Locate the cell with the specified text and output its [x, y] center coordinate. 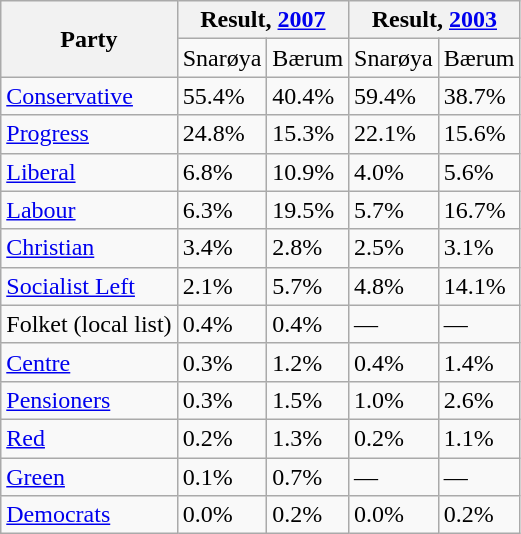
10.9% [308, 172]
2.5% [394, 248]
Conservative [89, 96]
2.8% [308, 248]
59.4% [394, 96]
24.8% [222, 134]
Liberal [89, 172]
22.1% [394, 134]
1.3% [308, 438]
Pensioners [89, 400]
Labour [89, 210]
40.4% [308, 96]
3.4% [222, 248]
4.8% [394, 286]
1.5% [308, 400]
Red [89, 438]
0.1% [222, 477]
6.3% [222, 210]
6.8% [222, 172]
15.3% [308, 134]
0.7% [308, 477]
Result, 2003 [434, 20]
15.6% [479, 134]
Result, 2007 [262, 20]
4.0% [394, 172]
Party [89, 39]
Green [89, 477]
1.0% [394, 400]
1.2% [308, 362]
1.4% [479, 362]
38.7% [479, 96]
19.5% [308, 210]
Centre [89, 362]
55.4% [222, 96]
Progress [89, 134]
1.1% [479, 438]
2.6% [479, 400]
Socialist Left [89, 286]
Folket (local list) [89, 324]
14.1% [479, 286]
2.1% [222, 286]
Christian [89, 248]
5.6% [479, 172]
3.1% [479, 248]
16.7% [479, 210]
Democrats [89, 515]
